Return [x, y] of the center of cell containing provided text 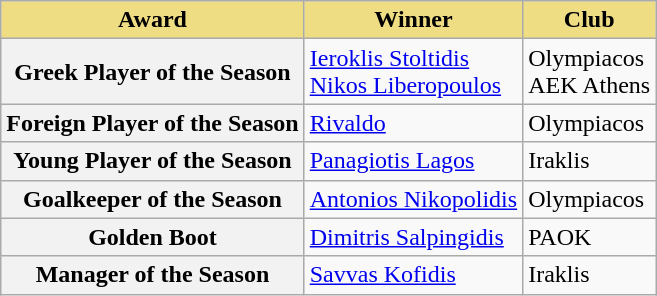
Greek Player of the Season [152, 72]
Rivaldo [413, 123]
Dimitris Salpingidis [413, 237]
Young Player of the Season [152, 161]
Award [152, 20]
OlympiacosAEK Athens [590, 72]
Goalkeeper of the Season [152, 199]
Winner [413, 20]
Golden Boot [152, 237]
Savvas Kofidis [413, 275]
Foreign Player of the Season [152, 123]
PAOK [590, 237]
Ieroklis Stoltidis Nikos Liberopoulos [413, 72]
Antonios Nikopolidis [413, 199]
Panagiotis Lagos [413, 161]
Manager of the Season [152, 275]
Club [590, 20]
